For the text-containing cell, return its midpoint in (x, y) coordinate format. 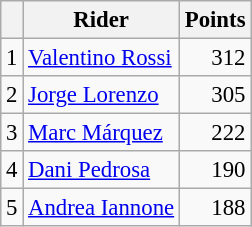
312 (214, 58)
3 (12, 133)
5 (12, 208)
2 (12, 95)
222 (214, 133)
Dani Pedrosa (102, 170)
188 (214, 208)
Marc Márquez (102, 133)
Valentino Rossi (102, 58)
Rider (102, 20)
1 (12, 58)
305 (214, 95)
Points (214, 20)
Jorge Lorenzo (102, 95)
Andrea Iannone (102, 208)
4 (12, 170)
190 (214, 170)
